Scan for the cell matching the given text and deliver its (x, y) coordinate at center. 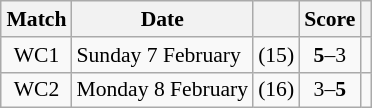
Match (36, 19)
WC2 (36, 90)
3–5 (330, 90)
5–3 (330, 55)
WC1 (36, 55)
Sunday 7 February (162, 55)
Monday 8 February (162, 90)
(16) (276, 90)
(15) (276, 55)
Date (162, 19)
Score (330, 19)
